Scan for the cell matching the given text and deliver its (X, Y) coordinate at center. 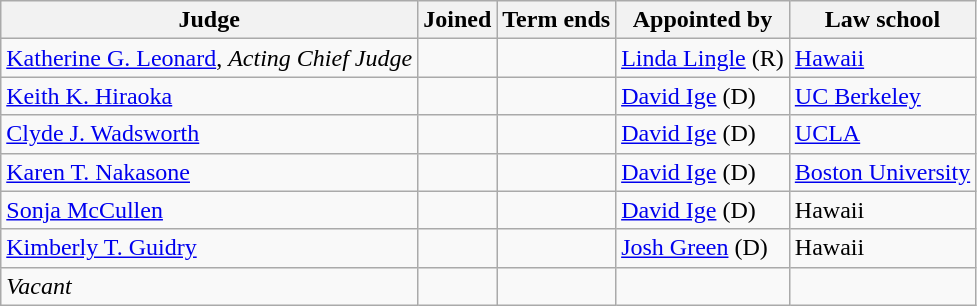
Sonja McCullen (210, 210)
Boston University (882, 172)
Judge (210, 20)
Clyde J. Wadsworth (210, 134)
Appointed by (703, 20)
Law school (882, 20)
Vacant (210, 286)
Josh Green (D) (703, 248)
Keith K. Hiraoka (210, 96)
Term ends (556, 20)
Kimberly T. Guidry (210, 248)
Karen T. Nakasone (210, 172)
UCLA (882, 134)
Joined (458, 20)
UC Berkeley (882, 96)
Linda Lingle (R) (703, 58)
Katherine G. Leonard, Acting Chief Judge (210, 58)
